Pinpoint the cell where the given text exists, returning its (X, Y) midpoint coordinate. 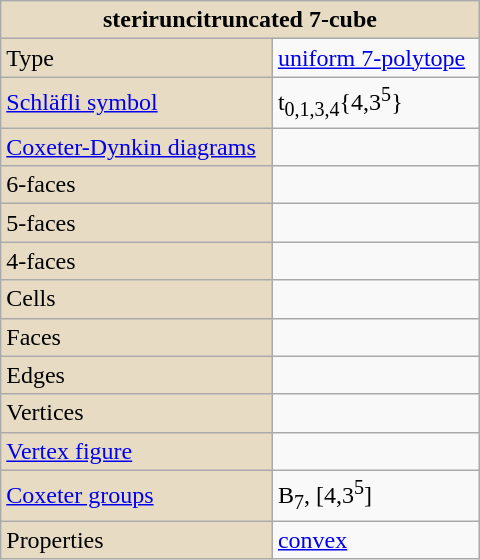
Cells (137, 299)
convex (376, 540)
Edges (137, 375)
t0,1,3,4{4,35} (376, 102)
Coxeter-Dynkin diagrams (137, 147)
B7, [4,35] (376, 496)
Vertices (137, 413)
Properties (137, 540)
steriruncitruncated 7-cube (240, 20)
5-faces (137, 223)
Schläfli symbol (137, 102)
6-faces (137, 185)
uniform 7-polytope (376, 58)
4-faces (137, 261)
Coxeter groups (137, 496)
Type (137, 58)
Vertex figure (137, 451)
Faces (137, 337)
